Search for the cell housing the specified text and yield its (x, y) center coordinate. 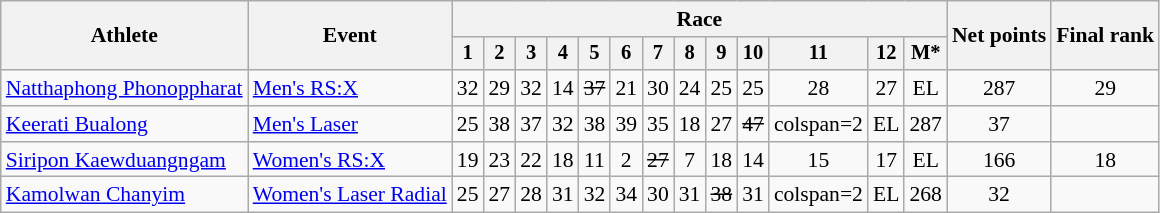
Net points (999, 36)
22 (531, 160)
1 (468, 54)
Race (700, 19)
Natthaphong Phonoppharat (124, 88)
Final rank (1105, 36)
3 (531, 54)
23 (499, 160)
Siripon Kaewduangngam (124, 160)
166 (999, 160)
M* (926, 54)
Kamolwan Chanyim (124, 195)
34 (626, 195)
21 (626, 88)
8 (690, 54)
268 (926, 195)
Men's Laser (350, 124)
Event (350, 36)
Men's RS:X (350, 88)
19 (468, 160)
24 (690, 88)
Keerati Bualong (124, 124)
12 (886, 54)
9 (721, 54)
5 (595, 54)
15 (818, 160)
Women's Laser Radial (350, 195)
17 (886, 160)
47 (753, 124)
6 (626, 54)
10 (753, 54)
Women's RS:X (350, 160)
4 (563, 54)
39 (626, 124)
Athlete (124, 36)
35 (658, 124)
